Identify which cell holds the provided text, then report its (x, y) central coordinate. 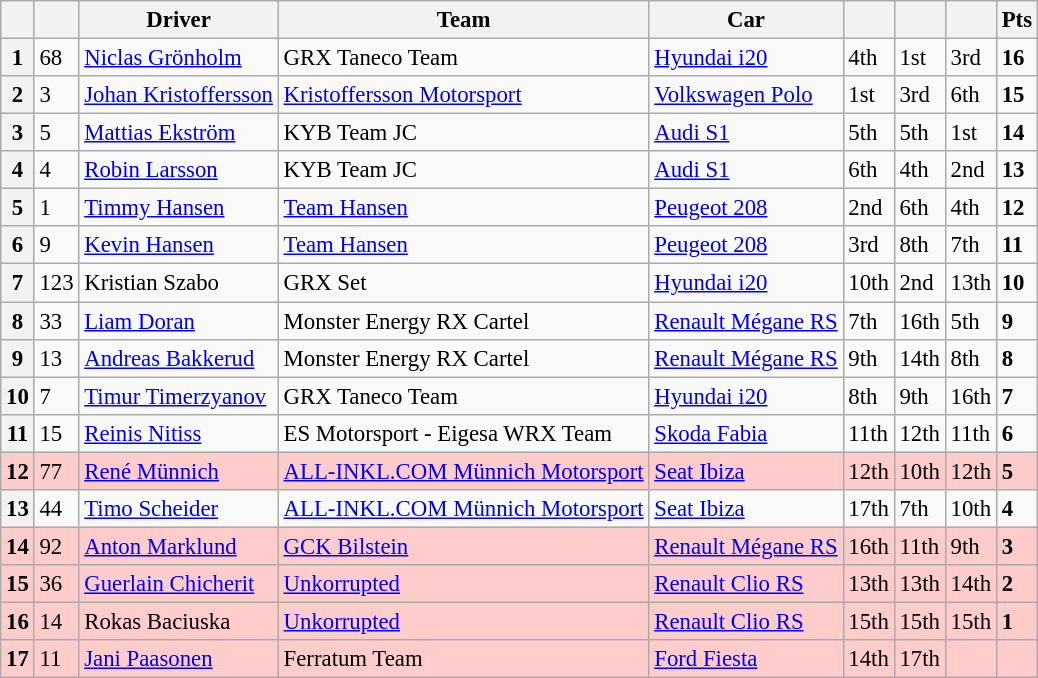
Skoda Fabia (746, 433)
Anton Marklund (178, 546)
Guerlain Chicherit (178, 584)
Rokas Baciuska (178, 621)
Kristian Szabo (178, 283)
Niclas Grönholm (178, 58)
GRX Set (464, 283)
Johan Kristoffersson (178, 95)
Kristoffersson Motorsport (464, 95)
René Münnich (178, 471)
Liam Doran (178, 321)
77 (56, 471)
Mattias Ekström (178, 133)
36 (56, 584)
Ford Fiesta (746, 659)
Timur Timerzyanov (178, 396)
Team (464, 20)
123 (56, 283)
17 (18, 659)
Reinis Nitiss (178, 433)
92 (56, 546)
ES Motorsport - Eigesa WRX Team (464, 433)
68 (56, 58)
Timo Scheider (178, 509)
GCK Bilstein (464, 546)
Andreas Bakkerud (178, 358)
44 (56, 509)
Pts (1016, 20)
Volkswagen Polo (746, 95)
Kevin Hansen (178, 245)
33 (56, 321)
Robin Larsson (178, 170)
Timmy Hansen (178, 208)
Driver (178, 20)
Car (746, 20)
Ferratum Team (464, 659)
Jani Paasonen (178, 659)
